From the cell containing the given text, extract its center point as (x, y) coordinate. 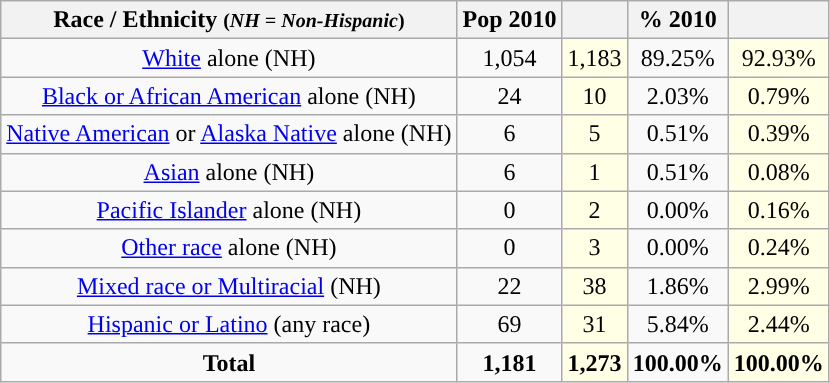
22 (510, 286)
5.84% (678, 324)
92.93% (778, 58)
Asian alone (NH) (229, 172)
0.08% (778, 172)
0.79% (778, 96)
1,273 (594, 362)
2.03% (678, 96)
Mixed race or Multiracial (NH) (229, 286)
0.24% (778, 248)
% 2010 (678, 20)
1,054 (510, 58)
89.25% (678, 58)
Race / Ethnicity (NH = Non-Hispanic) (229, 20)
38 (594, 286)
Black or African American alone (NH) (229, 96)
5 (594, 134)
White alone (NH) (229, 58)
31 (594, 324)
1 (594, 172)
24 (510, 96)
Pacific Islander alone (NH) (229, 210)
Native American or Alaska Native alone (NH) (229, 134)
2.99% (778, 286)
2 (594, 210)
10 (594, 96)
1.86% (678, 286)
0.39% (778, 134)
2.44% (778, 324)
69 (510, 324)
Total (229, 362)
Other race alone (NH) (229, 248)
Hispanic or Latino (any race) (229, 324)
0.16% (778, 210)
3 (594, 248)
1,183 (594, 58)
1,181 (510, 362)
Pop 2010 (510, 20)
